Determine the (X, Y) coordinate at the center of the cell enclosing the given text.  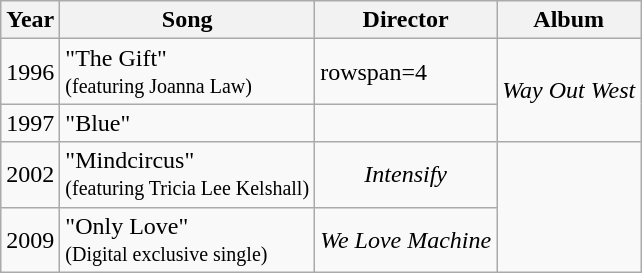
Year (30, 20)
"Mindcircus"(featuring Tricia Lee Kelshall) (188, 174)
Album (569, 20)
"The Gift"(featuring Joanna Law) (188, 72)
Director (406, 20)
rowspan=4 (406, 72)
"Blue" (188, 123)
2002 (30, 174)
Way Out West (569, 90)
2009 (30, 240)
Song (188, 20)
1996 (30, 72)
We Love Machine (406, 240)
1997 (30, 123)
"Only Love"(Digital exclusive single) (188, 240)
Intensify (406, 174)
